Pinpoint the cell where the given text exists, returning its (X, Y) midpoint coordinate. 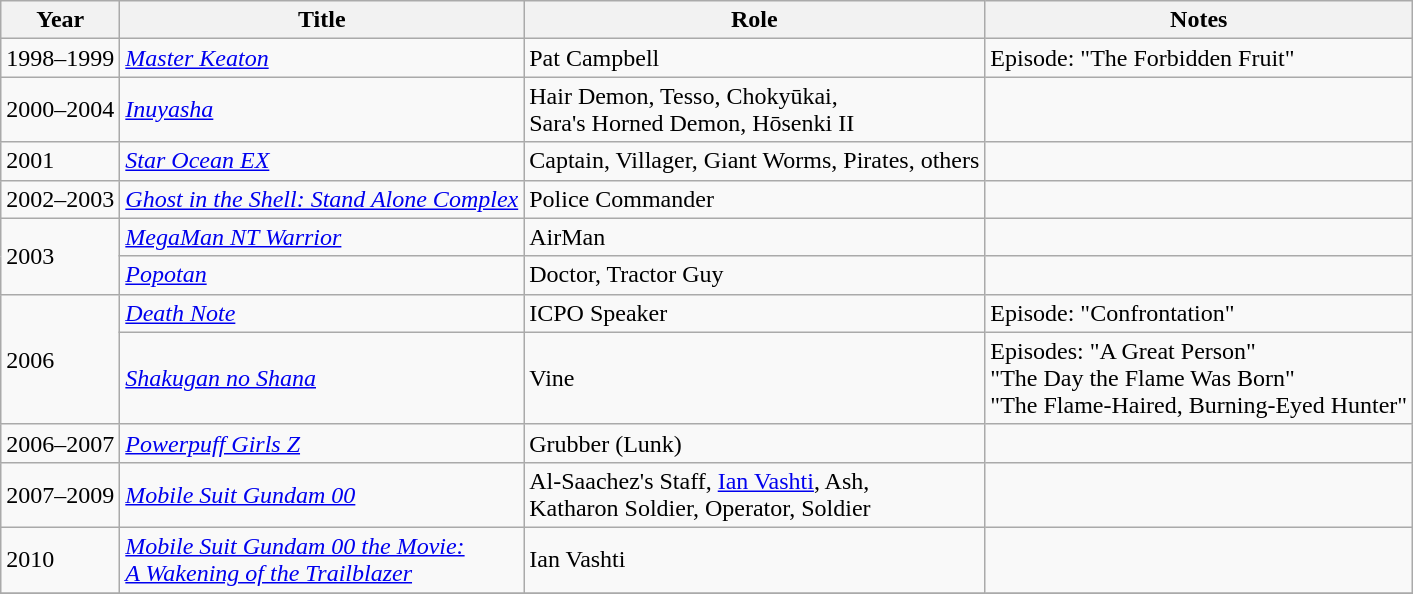
Police Commander (754, 199)
2010 (60, 560)
Popotan (322, 275)
2007–2009 (60, 494)
Title (322, 20)
2002–2003 (60, 199)
Ian Vashti (754, 560)
Notes (1199, 20)
Star Ocean EX (322, 161)
Mobile Suit Gundam 00 the Movie: A Wakening of the Trailblazer (322, 560)
Ghost in the Shell: Stand Alone Complex (322, 199)
Powerpuff Girls Z (322, 443)
Shakugan no Shana (322, 378)
Grubber (Lunk) (754, 443)
2001 (60, 161)
Master Keaton (322, 58)
Captain, Villager, Giant Worms, Pirates, others (754, 161)
Pat Campbell (754, 58)
Episodes: "A Great Person""The Day the Flame Was Born""The Flame-Haired, Burning-Eyed Hunter" (1199, 378)
Role (754, 20)
Inuyasha (322, 110)
2006–2007 (60, 443)
Mobile Suit Gundam 00 (322, 494)
Episode: "The Forbidden Fruit" (1199, 58)
Death Note (322, 313)
2003 (60, 256)
AirMan (754, 237)
1998–1999 (60, 58)
MegaMan NT Warrior (322, 237)
ICPO Speaker (754, 313)
Episode: "Confrontation" (1199, 313)
Doctor, Tractor Guy (754, 275)
Hair Demon, Tesso, Chokyūkai,Sara's Horned Demon, Hōsenki II (754, 110)
Year (60, 20)
2000–2004 (60, 110)
2006 (60, 359)
Al-Saachez's Staff, Ian Vashti, Ash, Katharon Soldier, Operator, Soldier (754, 494)
Vine (754, 378)
